Search for the cell housing the specified text and yield its (x, y) center coordinate. 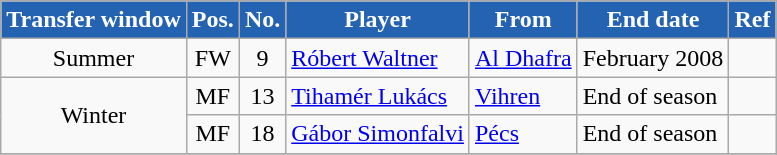
Transfer window (94, 20)
Róbert Waltner (378, 58)
Ref (752, 20)
Tihamér Lukács (378, 96)
End date (653, 20)
Summer (94, 58)
Winter (94, 115)
Al Dhafra (523, 58)
9 (262, 58)
No. (262, 20)
FW (212, 58)
Pécs (523, 134)
Gábor Simonfalvi (378, 134)
Vihren (523, 96)
February 2008 (653, 58)
13 (262, 96)
Player (378, 20)
Pos. (212, 20)
From (523, 20)
18 (262, 134)
